Output the (X, Y) coordinate of the center of the cell containing the given text.  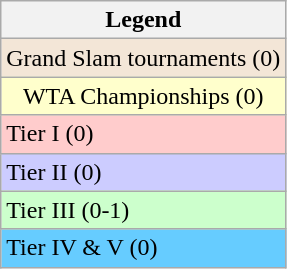
Tier IV & V (0) (144, 248)
Grand Slam tournaments (0) (144, 58)
Legend (144, 20)
Tier I (0) (144, 134)
WTA Championships (0) (144, 96)
Tier II (0) (144, 172)
Tier III (0-1) (144, 210)
